Find where the given text appears and provide that cell's center as (X, Y) coordinate. 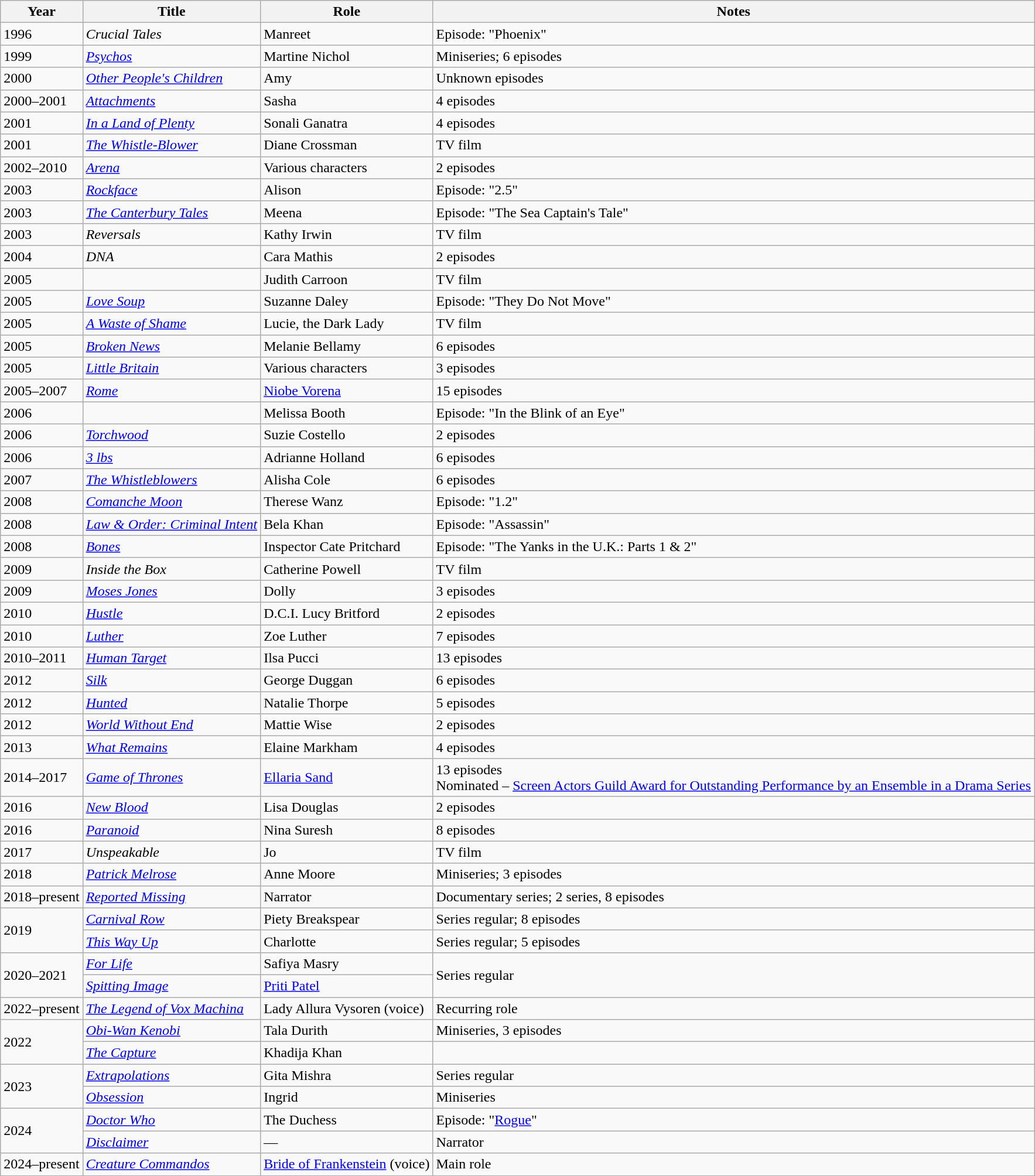
1999 (42, 56)
Disclaimer (172, 1142)
Mattie Wise (347, 725)
Broken News (172, 346)
World Without End (172, 725)
2018–present (42, 897)
Jo (347, 852)
The Duchess (347, 1120)
Silk (172, 681)
2010–2011 (42, 658)
Tala Durith (347, 1031)
2018 (42, 874)
Paranoid (172, 830)
What Remains (172, 747)
Kathy Irwin (347, 234)
Law & Order: Criminal Intent (172, 524)
Miniseries, 3 episodes (733, 1031)
Extrapolations (172, 1075)
Reversals (172, 234)
Alisha Cole (347, 480)
2002–2010 (42, 167)
8 episodes (733, 830)
2024 (42, 1131)
Episode: "The Sea Captain's Tale" (733, 212)
Bela Khan (347, 524)
Melanie Bellamy (347, 346)
2013 (42, 747)
Judith Carroon (347, 279)
2022–present (42, 1008)
3 lbs (172, 457)
2005–2007 (42, 391)
Ilsa Pucci (347, 658)
Creature Commandos (172, 1164)
Miniseries; 3 episodes (733, 874)
The Whistle-Blower (172, 145)
Bones (172, 546)
Dolly (347, 591)
Rome (172, 391)
Comanche Moon (172, 502)
This Way Up (172, 941)
Khadija Khan (347, 1053)
Game of Thrones (172, 778)
2019 (42, 930)
Sasha (347, 101)
Hunted (172, 703)
Torchwood (172, 435)
Rockface (172, 190)
Anne Moore (347, 874)
5 episodes (733, 703)
Inside the Box (172, 569)
Nina Suresh (347, 830)
Ellaria Sand (347, 778)
Diane Crossman (347, 145)
Main role (733, 1164)
Hustle (172, 613)
Niobe Vorena (347, 391)
Patrick Melrose (172, 874)
Bride of Frankenstein (voice) (347, 1164)
Episode: "Assassin" (733, 524)
Series regular; 5 episodes (733, 941)
Martine Nichol (347, 56)
Unknown episodes (733, 78)
2023 (42, 1086)
13 episodes (733, 658)
The Canterbury Tales (172, 212)
The Legend of Vox Machina (172, 1008)
Other People's Children (172, 78)
Meena (347, 212)
Manreet (347, 34)
George Duggan (347, 681)
The Capture (172, 1053)
2004 (42, 257)
Episode: "They Do Not Move" (733, 302)
Year (42, 12)
Adrianne Holland (347, 457)
Safiya Masry (347, 963)
2000 (42, 78)
In a Land of Plenty (172, 123)
Miniseries; 6 episodes (733, 56)
Attachments (172, 101)
Elaine Markham (347, 747)
Spitting Image (172, 986)
2024–present (42, 1164)
13 episodesNominated – Screen Actors Guild Award for Outstanding Performance by an Ensemble in a Drama Series (733, 778)
— (347, 1142)
Episode: "Rogue" (733, 1120)
Obi-Wan Kenobi (172, 1031)
Zoe Luther (347, 635)
Little Britain (172, 368)
Suzie Costello (347, 435)
Cara Mathis (347, 257)
Title (172, 12)
Amy (347, 78)
Episode: "The Yanks in the U.K.: Parts 1 & 2" (733, 546)
Priti Patel (347, 986)
2020–2021 (42, 975)
1996 (42, 34)
Arena (172, 167)
Melissa Booth (347, 413)
Notes (733, 12)
Piety Breakspear (347, 919)
Unspeakable (172, 852)
Gita Mishra (347, 1075)
D.C.I. Lucy Britford (347, 613)
Doctor Who (172, 1120)
Episode: "1.2" (733, 502)
New Blood (172, 808)
Reported Missing (172, 897)
2022 (42, 1042)
Obsession (172, 1098)
Lady Allura Vysoren (voice) (347, 1008)
Natalie Thorpe (347, 703)
Love Soup (172, 302)
15 episodes (733, 391)
Sonali Ganatra (347, 123)
Miniseries (733, 1098)
Episode: "In the Blink of an Eye" (733, 413)
2014–2017 (42, 778)
Charlotte (347, 941)
Alison (347, 190)
Lucie, the Dark Lady (347, 324)
Documentary series; 2 series, 8 episodes (733, 897)
Psychos (172, 56)
A Waste of Shame (172, 324)
2000–2001 (42, 101)
7 episodes (733, 635)
Inspector Cate Pritchard (347, 546)
Therese Wanz (347, 502)
Lisa Douglas (347, 808)
Episode: "Phoenix" (733, 34)
DNA (172, 257)
Series regular; 8 episodes (733, 919)
Episode: "2.5" (733, 190)
For Life (172, 963)
Suzanne Daley (347, 302)
2017 (42, 852)
Carnival Row (172, 919)
Recurring role (733, 1008)
2007 (42, 480)
Catherine Powell (347, 569)
Human Target (172, 658)
Moses Jones (172, 591)
The Whistleblowers (172, 480)
Role (347, 12)
Crucial Tales (172, 34)
Luther (172, 635)
Ingrid (347, 1098)
